Detect which cell encompasses the target text, then output its [x, y] center coordinate. 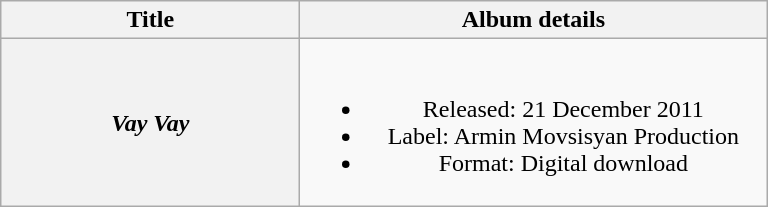
Released: 21 December 2011Label: Armin Movsisyan ProductionFormat: Digital download [534, 122]
Vay Vay [150, 122]
Album details [534, 20]
Title [150, 20]
